Search for the cell housing the specified text and yield its [x, y] center coordinate. 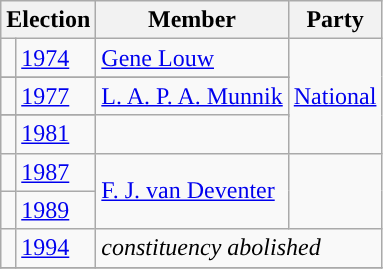
1994 [56, 248]
1987 [56, 172]
Gene Louw [192, 58]
1977 [56, 96]
F. J. van Deventer [192, 191]
Party [335, 20]
Election [48, 20]
constituency abolished [239, 248]
1989 [56, 210]
1981 [56, 134]
National [335, 96]
Member [192, 20]
1974 [56, 58]
L. A. P. A. Munnik [192, 96]
